Search for the cell housing the specified text and yield its [x, y] center coordinate. 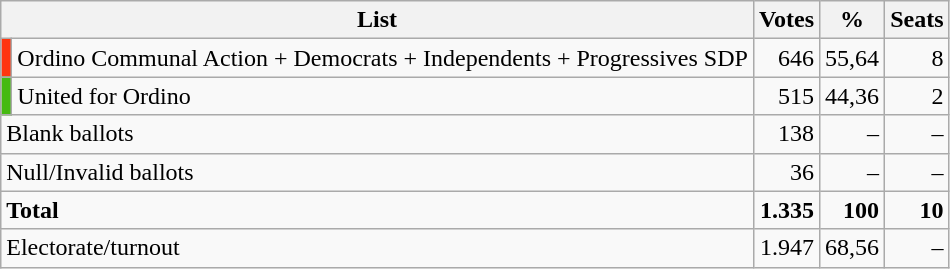
1.947 [786, 248]
Seats [917, 20]
2 [917, 96]
138 [786, 134]
10 [917, 210]
646 [786, 58]
44,36 [852, 96]
Ordino Communal Action + Democrats + Independents + Progressives SDP [383, 58]
36 [786, 172]
% [852, 20]
United for Ordino [383, 96]
1.335 [786, 210]
100 [852, 210]
Electorate/turnout [378, 248]
Null/Invalid ballots [378, 172]
Votes [786, 20]
8 [917, 58]
68,56 [852, 248]
List [378, 20]
515 [786, 96]
Total [378, 210]
Blank ballots [378, 134]
55,64 [852, 58]
